Search for the cell housing the specified text and yield its (X, Y) center coordinate. 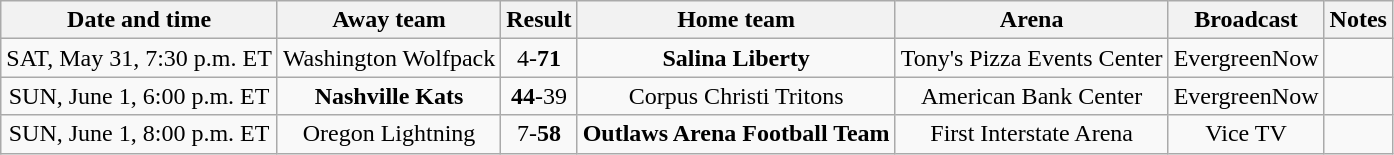
Arena (1032, 20)
Nashville Kats (388, 96)
Salina Liberty (736, 58)
Notes (1358, 20)
Home team (736, 20)
Broadcast (1246, 20)
Away team (388, 20)
Date and time (140, 20)
7-58 (539, 134)
4-71 (539, 58)
American Bank Center (1032, 96)
Oregon Lightning (388, 134)
Outlaws Arena Football Team (736, 134)
Tony's Pizza Events Center (1032, 58)
Result (539, 20)
44-39 (539, 96)
Corpus Christi Tritons (736, 96)
SAT, May 31, 7:30 p.m. ET (140, 58)
Washington Wolfpack (388, 58)
SUN, June 1, 6:00 p.m. ET (140, 96)
SUN, June 1, 8:00 p.m. ET (140, 134)
Vice TV (1246, 134)
First Interstate Arena (1032, 134)
